Return the [X, Y] coordinate for the center point of the cell that contains the specified text.  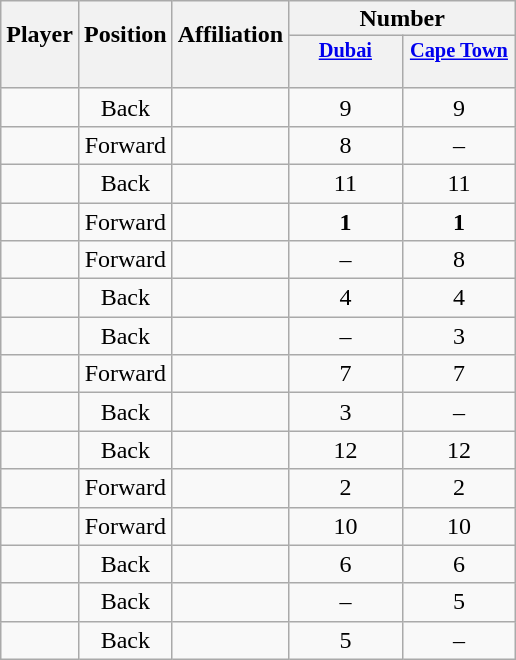
Dubai [346, 50]
Player [40, 34]
Number [402, 18]
Position [125, 34]
Cape Town [459, 50]
Affiliation [230, 34]
